Locate the cell with the specified text and output its (X, Y) center coordinate. 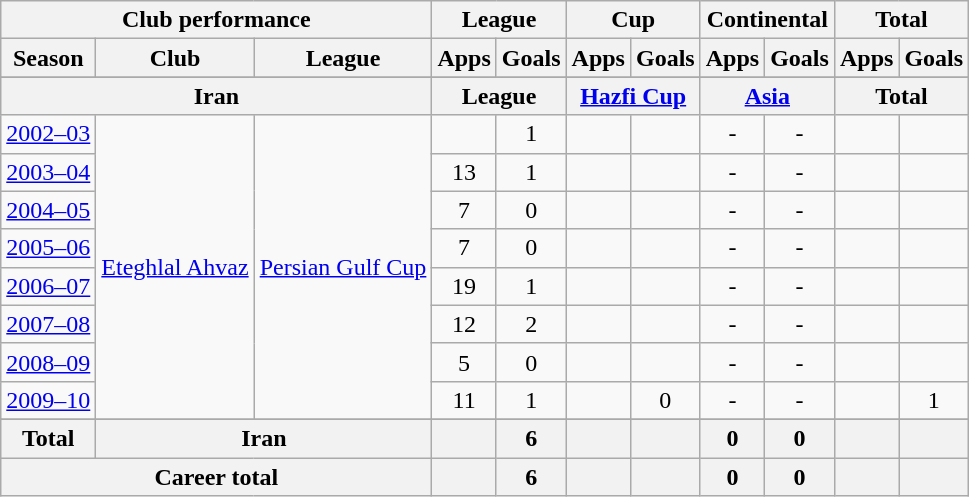
5 (464, 362)
19 (464, 286)
Career total (216, 477)
2005–06 (48, 248)
Club (175, 58)
2 (531, 324)
2003–04 (48, 172)
Continental (767, 20)
2009–10 (48, 400)
11 (464, 400)
Club performance (216, 20)
2007–08 (48, 324)
Persian Gulf Cup (343, 267)
12 (464, 324)
2004–05 (48, 210)
Cup (633, 20)
2008–09 (48, 362)
2002–03 (48, 134)
Eteghlal Ahvaz (175, 267)
2006–07 (48, 286)
Asia (767, 96)
Hazfi Cup (633, 96)
13 (464, 172)
Season (48, 58)
